Output the [X, Y] coordinate of the center of the cell containing the given text.  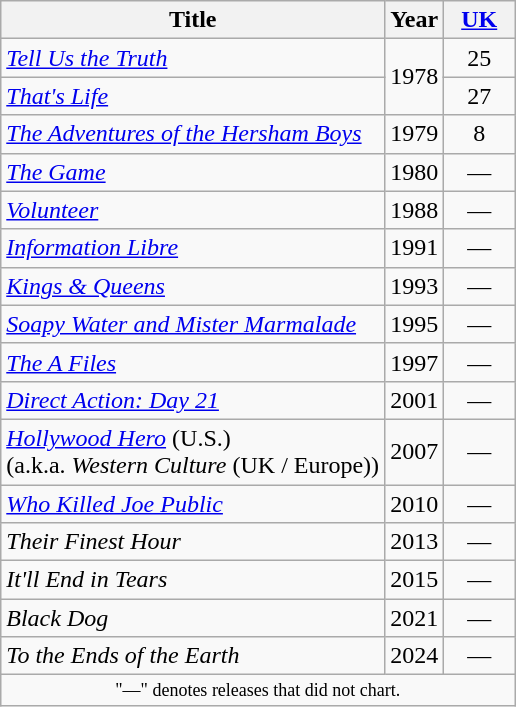
Tell Us the Truth [193, 58]
Black Dog [193, 618]
Title [193, 20]
Their Finest Hour [193, 542]
8 [480, 134]
Hollywood Hero (U.S.)(a.k.a. Western Culture (UK / Europe)) [193, 452]
The Adventures of the Hersham Boys [193, 134]
1995 [414, 324]
Volunteer [193, 210]
1991 [414, 248]
It'll End in Tears [193, 580]
1993 [414, 286]
27 [480, 96]
UK [480, 20]
Year [414, 20]
Information Libre [193, 248]
2015 [414, 580]
2013 [414, 542]
25 [480, 58]
The A Files [193, 362]
2007 [414, 452]
Kings & Queens [193, 286]
Soapy Water and Mister Marmalade [193, 324]
1988 [414, 210]
1997 [414, 362]
The Game [193, 172]
1980 [414, 172]
Direct Action: Day 21 [193, 400]
"—" denotes releases that did not chart. [258, 690]
2021 [414, 618]
2024 [414, 656]
To the Ends of the Earth [193, 656]
1979 [414, 134]
1978 [414, 77]
That's Life [193, 96]
2001 [414, 400]
2010 [414, 503]
Who Killed Joe Public [193, 503]
